Provide the (x, y) coordinate of the cell's center where the given text is located.  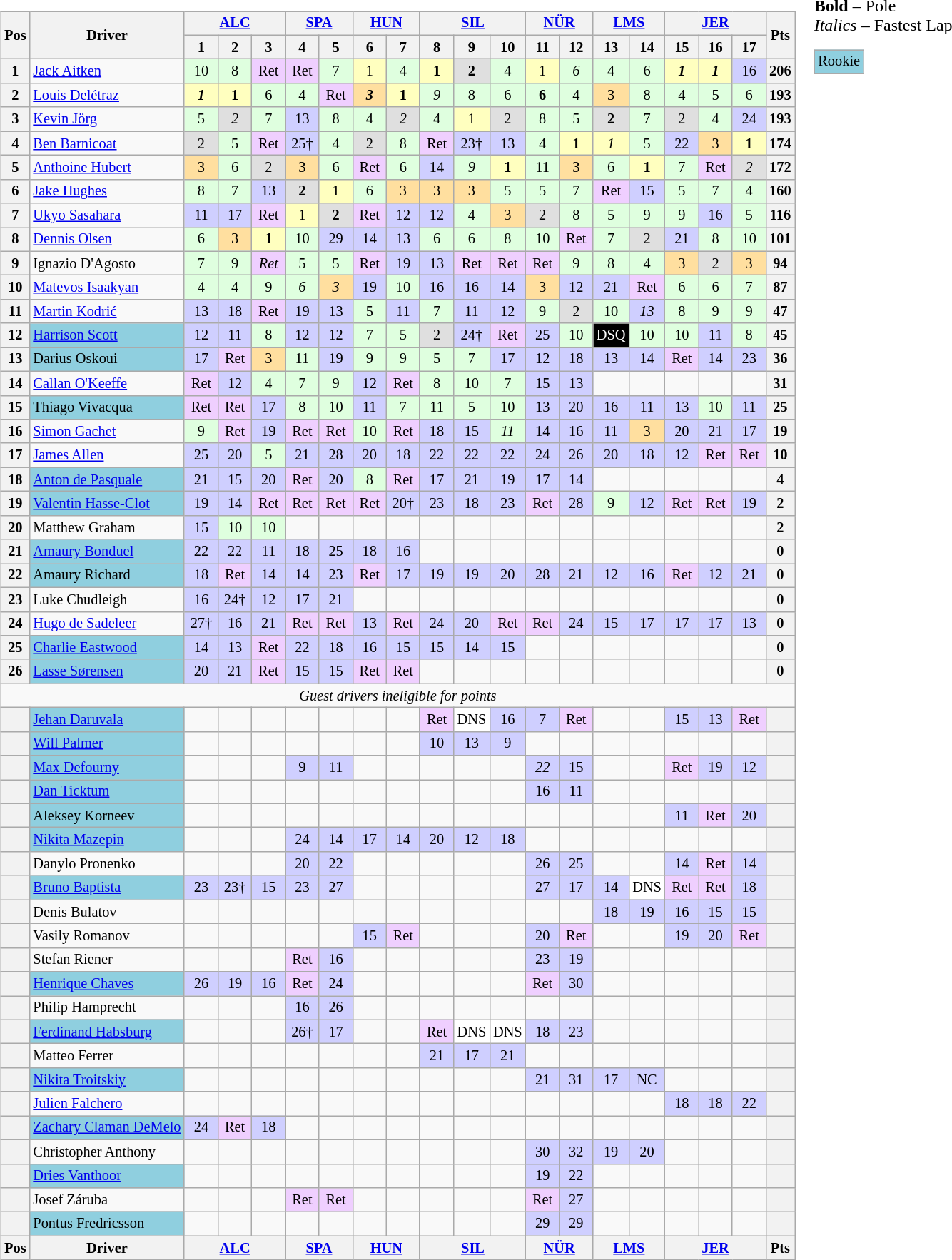
Christopher Anthony (107, 1152)
87 (780, 288)
Hugo de Sadeleer (107, 624)
Anthoine Hubert (107, 168)
Matthew Graham (107, 527)
Callan O'Keeffe (107, 383)
36 (780, 360)
Guest drivers ineligible for points (397, 696)
Luke Chudleigh (107, 599)
Julien Falchero (107, 1104)
Charlie Eastwood (107, 648)
DSQ (611, 335)
116 (780, 215)
Amaury Richard (107, 576)
25† (303, 143)
Aleksey Korneev (107, 816)
20† (402, 504)
Bruno Baptista (107, 888)
Anton de Pasquale (107, 479)
27† (201, 624)
Louis Delétraz (107, 96)
Denis Bulatov (107, 912)
Amaury Bonduel (107, 552)
Thiago Vivacqua (107, 407)
Vasily Romanov (107, 936)
Dennis Olsen (107, 240)
Philip Hamprecht (107, 1008)
Harrison Scott (107, 335)
Ukyo Sasahara (107, 215)
172 (780, 168)
Danylo Pronenko (107, 864)
Matevos Isaakyan (107, 288)
Ferdinand Habsburg (107, 1032)
Will Palmer (107, 743)
Nikita Troitskiy (107, 1080)
Dries Vanthoor (107, 1176)
Stefan Riener (107, 960)
Rookie (839, 62)
94 (780, 263)
Max Defourny (107, 768)
Matteo Ferrer (107, 1056)
Josef Záruba (107, 1200)
26† (303, 1032)
Ben Barnicoat (107, 143)
Darius Oskoui (107, 360)
Jehan Daruvala (107, 720)
Martin Kodrić (107, 312)
Zachary Claman DeMelo (107, 1128)
45 (780, 335)
174 (780, 143)
Jake Hughes (107, 191)
Nikita Mazepin (107, 840)
101 (780, 240)
206 (780, 71)
160 (780, 191)
Simon Gachet (107, 432)
Valentin Hasse-Clot (107, 504)
Dan Ticktum (107, 792)
32 (577, 1152)
Henrique Chaves (107, 984)
James Allen (107, 455)
Lasse Sørensen (107, 671)
Kevin Jörg (107, 119)
Ignazio D'Agosto (107, 263)
Jack Aitken (107, 71)
47 (780, 312)
NC (647, 1080)
Pontus Fredricsson (107, 1224)
